Return the [x, y] coordinate for the center point of the cell that contains the specified text.  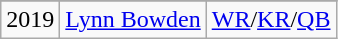
WR/KR/QB [271, 20]
Lynn Bowden [133, 20]
2019 [30, 20]
